Return the [X, Y] coordinate for the center point of the cell that contains the specified text.  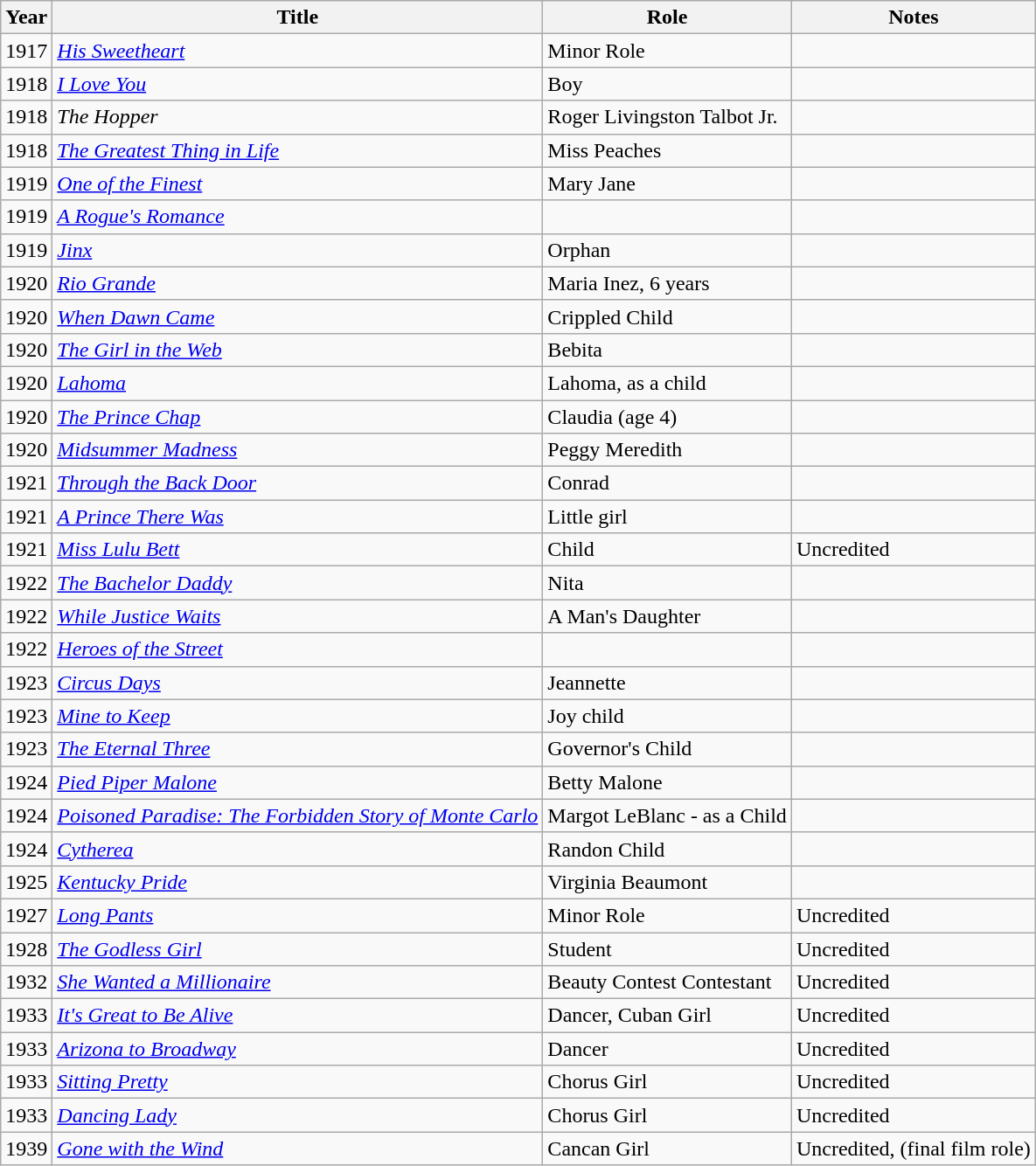
Joy child [668, 716]
One of the Finest [297, 184]
Crippled Child [668, 316]
Long Pants [297, 915]
Jinx [297, 250]
Claudia (age 4) [668, 417]
A Man's Daughter [668, 616]
Orphan [668, 250]
1928 [26, 948]
Little girl [668, 517]
1927 [26, 915]
Pied Piper Malone [297, 782]
Heroes of the Street [297, 649]
Lahoma [297, 383]
Role [668, 17]
Maria Inez, 6 years [668, 283]
Jeannette [668, 683]
1917 [26, 51]
It's Great to Be Alive [297, 1016]
The Girl in the Web [297, 350]
Gone with the Wind [297, 1149]
Circus Days [297, 683]
Miss Lulu Bett [297, 550]
Virginia Beaumont [668, 882]
When Dawn Came [297, 316]
Dancing Lady [297, 1115]
Lahoma, as a child [668, 383]
Rio Grande [297, 283]
1939 [26, 1149]
Arizona to Broadway [297, 1049]
The Hopper [297, 117]
Mary Jane [668, 184]
Miss Peaches [668, 150]
Roger Livingston Talbot Jr. [668, 117]
Midsummer Madness [297, 450]
Dancer [668, 1049]
Cytherea [297, 849]
A Rogue's Romance [297, 217]
1932 [26, 982]
1925 [26, 882]
Title [297, 17]
Boy [668, 84]
Sitting Pretty [297, 1082]
Kentucky Pride [297, 882]
She Wanted a Millionaire [297, 982]
Cancan Girl [668, 1149]
Uncredited, (final film role) [913, 1149]
Bebita [668, 350]
Conrad [668, 483]
Beauty Contest Contestant [668, 982]
Betty Malone [668, 782]
Child [668, 550]
The Greatest Thing in Life [297, 150]
Margot LeBlanc - as a Child [668, 816]
Mine to Keep [297, 716]
The Bachelor Daddy [297, 583]
Randon Child [668, 849]
Student [668, 948]
A Prince There Was [297, 517]
Poisoned Paradise: The Forbidden Story of Monte Carlo [297, 816]
Year [26, 17]
Dancer, Cuban Girl [668, 1016]
I Love You [297, 84]
Peggy Meredith [668, 450]
While Justice Waits [297, 616]
His Sweetheart [297, 51]
The Godless Girl [297, 948]
Through the Back Door [297, 483]
Nita [668, 583]
The Prince Chap [297, 417]
The Eternal Three [297, 749]
Notes [913, 17]
Governor's Child [668, 749]
